Return the [x, y] coordinate for the center point of the cell that contains the specified text.  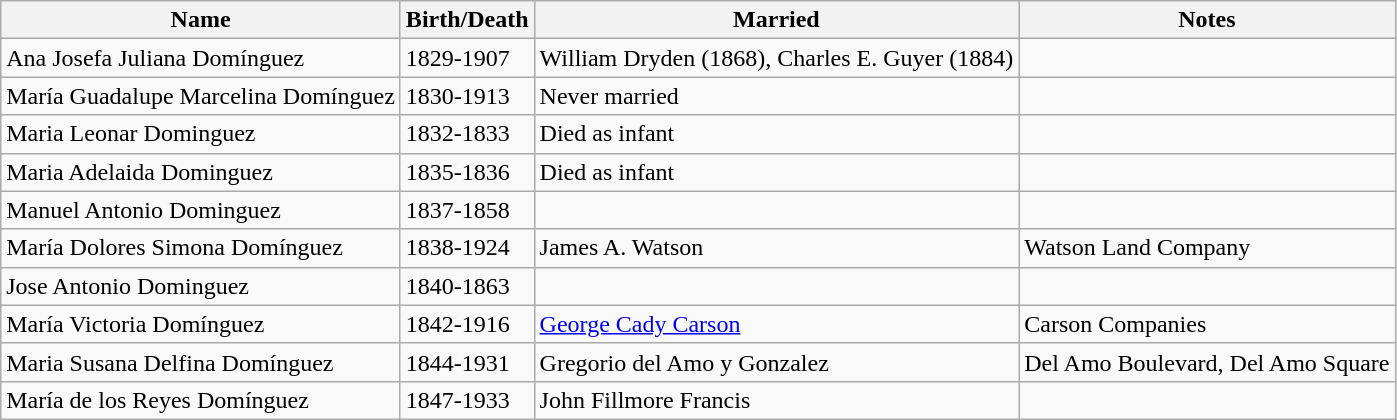
George Cady Carson [776, 324]
María Dolores Simona Domínguez [201, 248]
1837-1858 [467, 210]
1840-1863 [467, 286]
William Dryden (1868), Charles E. Guyer (1884) [776, 58]
Married [776, 20]
Ana Josefa Juliana Domínguez [201, 58]
1844-1931 [467, 362]
Maria Leonar Dominguez [201, 134]
Watson Land Company [1207, 248]
María Guadalupe Marcelina Domínguez [201, 96]
John Fillmore Francis [776, 400]
Del Amo Boulevard, Del Amo Square [1207, 362]
1829-1907 [467, 58]
James A. Watson [776, 248]
Notes [1207, 20]
1847-1933 [467, 400]
María Victoria Domínguez [201, 324]
Gregorio del Amo y Gonzalez [776, 362]
María de los Reyes Domínguez [201, 400]
Name [201, 20]
Jose Antonio Dominguez [201, 286]
Birth/Death [467, 20]
1842-1916 [467, 324]
Carson Companies [1207, 324]
Manuel Antonio Dominguez [201, 210]
Maria Susana Delfina Domínguez [201, 362]
Maria Adelaida Dominguez [201, 172]
1832-1833 [467, 134]
1835-1836 [467, 172]
1838-1924 [467, 248]
1830-1913 [467, 96]
Never married [776, 96]
